Detect which cell encompasses the target text, then output its [X, Y] center coordinate. 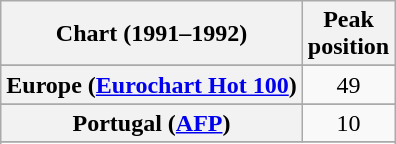
Europe (Eurochart Hot 100) [152, 85]
Peakposition [348, 34]
Portugal (AFP) [152, 123]
Chart (1991–1992) [152, 34]
10 [348, 123]
49 [348, 85]
